Detect which cell encompasses the target text, then output its [x, y] center coordinate. 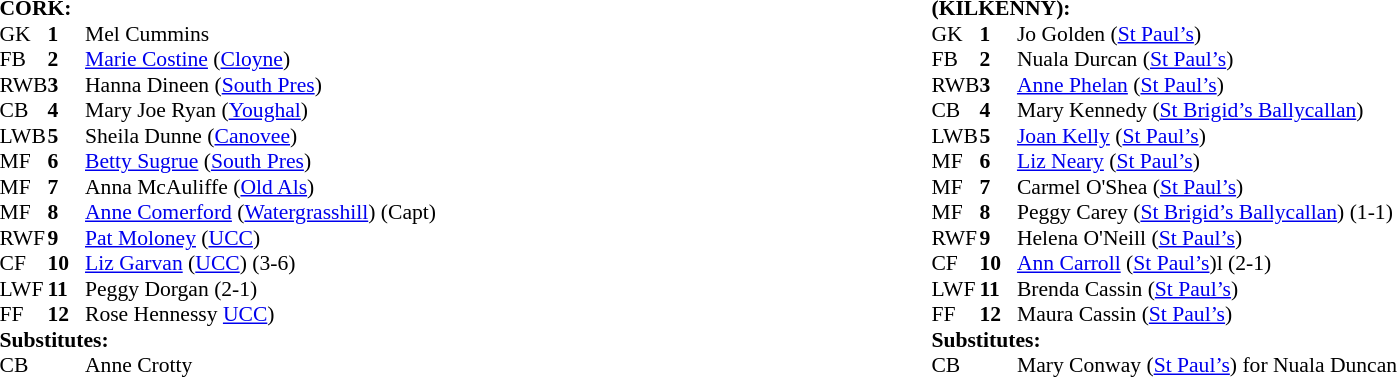
Helena O'Neill (St Paul’s) [1207, 238]
Mary Kennedy (St Brigid’s Ballycallan) [1207, 111]
Liz Garvan (UCC) (3-6) [260, 263]
Ann Carroll (St Paul’s)l (2-1) [1207, 263]
Mel Cummins [260, 34]
Carmel O'Shea (St Paul’s) [1207, 187]
Jo Golden (St Paul’s) [1207, 34]
Anne Comerford (Watergrasshill) (Capt) [260, 213]
Marie Costine (Cloyne) [260, 59]
Anna McAuliffe (Old Als) [260, 187]
Nuala Durcan (St Paul’s) [1207, 59]
Mary Joe Ryan (Youghal) [260, 111]
Liz Neary (St Paul’s) [1207, 161]
Peggy Carey (St Brigid’s Ballycallan) (1-1) [1207, 213]
Hanna Dineen (South Pres) [260, 85]
Joan Kelly (St Paul’s) [1207, 136]
Pat Moloney (UCC) [260, 238]
Anne Phelan (St Paul’s) [1207, 85]
Rose Hennessy UCC) [260, 315]
Betty Sugrue (South Pres) [260, 161]
Peggy Dorgan (2-1) [260, 289]
Sheila Dunne (Canovee) [260, 136]
Brenda Cassin (St Paul’s) [1207, 289]
Maura Cassin (St Paul’s) [1207, 315]
